Find where the given text appears and provide that cell's center as (X, Y) coordinate. 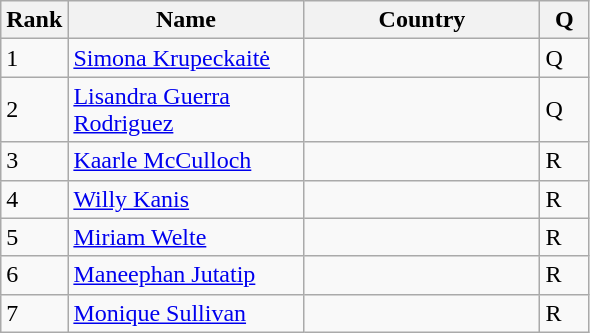
7 (34, 313)
Kaarle McCulloch (186, 161)
Name (186, 20)
4 (34, 199)
Monique Sullivan (186, 313)
1 (34, 58)
6 (34, 275)
Willy Kanis (186, 199)
3 (34, 161)
Lisandra Guerra Rodriguez (186, 110)
Country (422, 20)
5 (34, 237)
Maneephan Jutatip (186, 275)
Simona Krupeckaitė (186, 58)
Rank (34, 20)
2 (34, 110)
Miriam Welte (186, 237)
